Scan for the cell matching the given text and deliver its [x, y] coordinate at center. 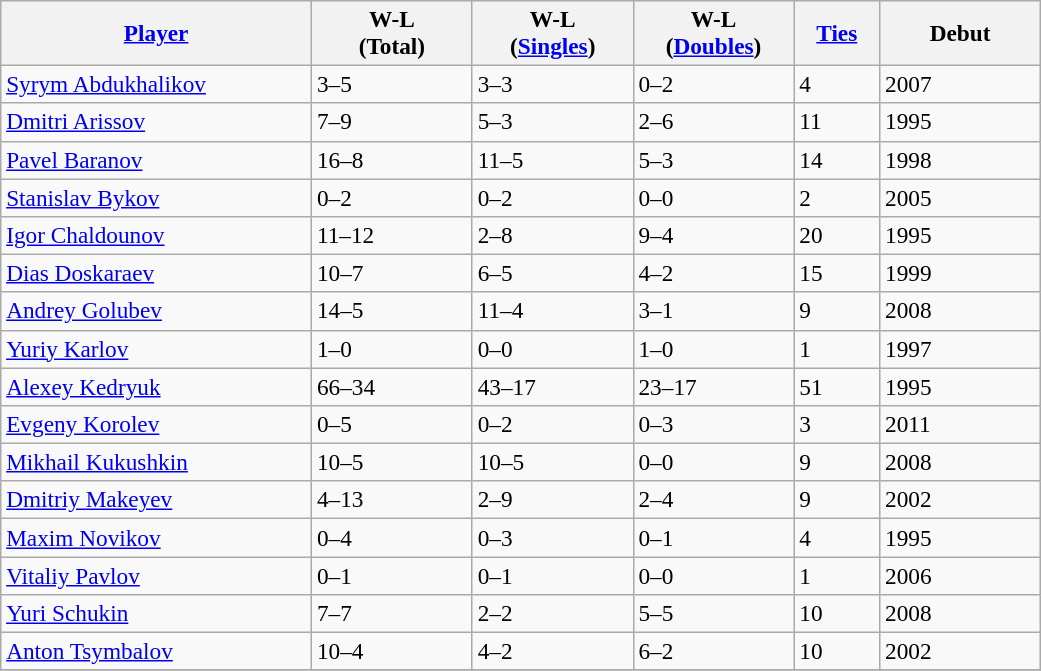
3 [837, 424]
43–17 [552, 386]
1998 [960, 160]
14–5 [392, 311]
Igor Chaldounov [156, 235]
2–4 [714, 500]
16–8 [392, 160]
20 [837, 235]
2006 [960, 575]
2–2 [552, 613]
Mikhail Kukushkin [156, 462]
2007 [960, 84]
7–7 [392, 613]
Dmitriy Makeyev [156, 500]
Andrey Golubev [156, 311]
3–3 [552, 84]
2–6 [714, 122]
14 [837, 160]
2–8 [552, 235]
2011 [960, 424]
11 [837, 122]
11–4 [552, 311]
51 [837, 386]
2 [837, 197]
Stanislav Bykov [156, 197]
2005 [960, 197]
6–5 [552, 273]
Dmitri Arissov [156, 122]
W-L(Total) [392, 32]
Alexey Kedryuk [156, 386]
2–9 [552, 500]
7–9 [392, 122]
W-L(Doubles) [714, 32]
Maxim Novikov [156, 537]
4–13 [392, 500]
11–12 [392, 235]
9–4 [714, 235]
Yuri Schukin [156, 613]
3–5 [392, 84]
3–1 [714, 311]
Vitaliy Pavlov [156, 575]
15 [837, 273]
Syrym Abdukhalikov [156, 84]
Debut [960, 32]
0–4 [392, 537]
11–5 [552, 160]
5–5 [714, 613]
0–5 [392, 424]
6–2 [714, 651]
Anton Tsymbalov [156, 651]
10–7 [392, 273]
1997 [960, 349]
W-L(Singles) [552, 32]
Ties [837, 32]
66–34 [392, 386]
Dias Doskaraev [156, 273]
Evgeny Korolev [156, 424]
1999 [960, 273]
10–4 [392, 651]
Player [156, 32]
23–17 [714, 386]
Pavel Baranov [156, 160]
Yuriy Karlov [156, 349]
